For the text-containing cell, return its midpoint in (x, y) coordinate format. 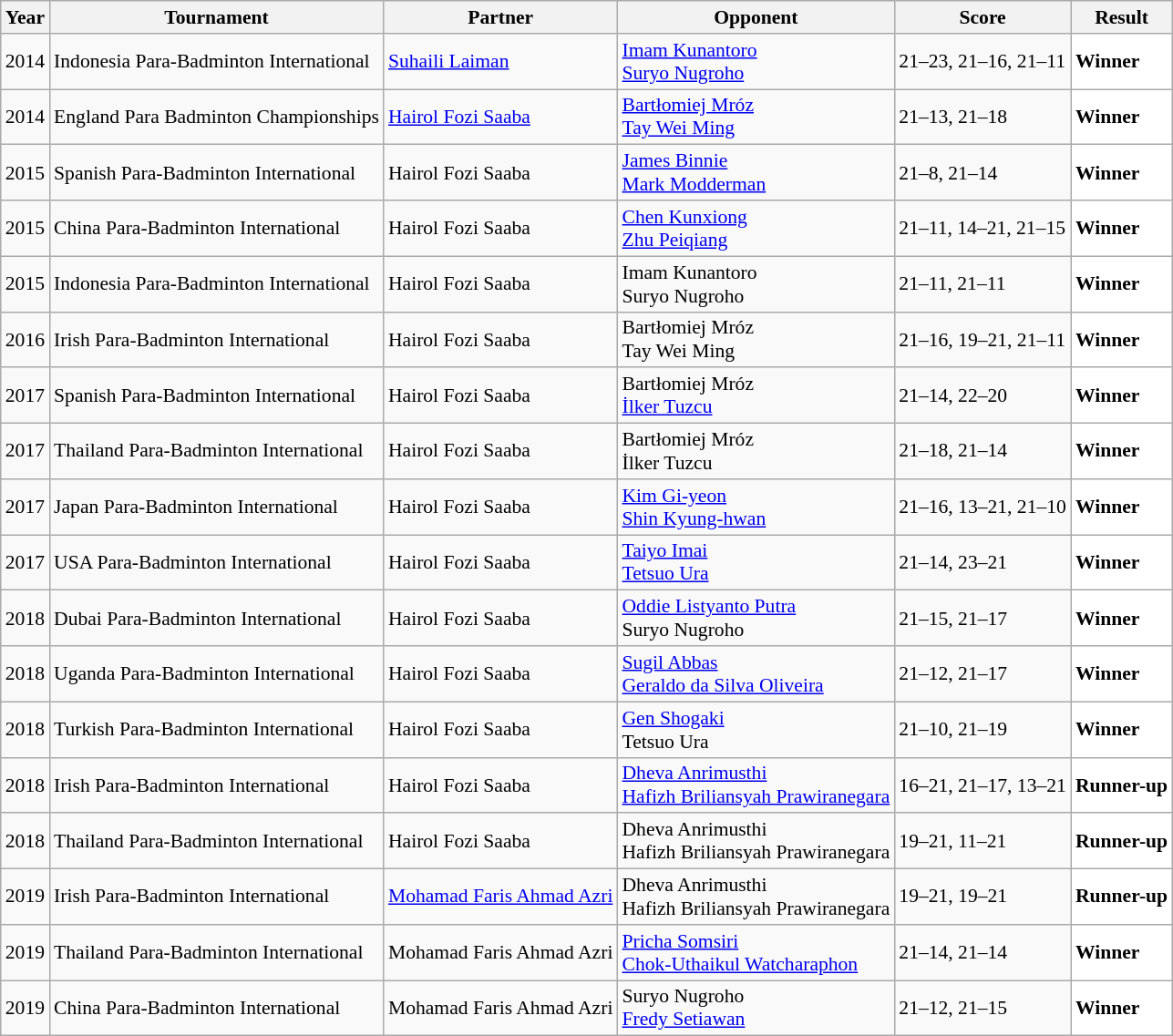
21–14, 23–21 (983, 563)
Opponent (756, 17)
21–12, 21–15 (983, 1008)
21–8, 21–14 (983, 173)
Oddie Listyanto Putra Suryo Nugroho (756, 618)
Turkish Para-Badminton International (217, 729)
England Para Badminton Championships (217, 117)
Kim Gi-yeon Shin Kyung-hwan (756, 507)
21–11, 21–11 (983, 284)
Partner (501, 17)
USA Para-Badminton International (217, 563)
Suhaili Laiman (501, 62)
21–16, 13–21, 21–10 (983, 507)
21–12, 21–17 (983, 674)
Taiyo Imai Tetsuo Ura (756, 563)
19–21, 19–21 (983, 897)
Gen Shogaki Tetsuo Ura (756, 729)
Year (26, 17)
Score (983, 17)
Dubai Para-Badminton International (217, 618)
21–18, 21–14 (983, 452)
James Binnie Mark Modderman (756, 173)
2016 (26, 339)
19–21, 11–21 (983, 842)
Chen Kunxiong Zhu Peiqiang (756, 228)
Uganda Para-Badminton International (217, 674)
21–14, 22–20 (983, 395)
Sugil Abbas Geraldo da Silva Oliveira (756, 674)
Tournament (217, 17)
Japan Para-Badminton International (217, 507)
21–16, 19–21, 21–11 (983, 339)
21–10, 21–19 (983, 729)
Suryo Nugroho Fredy Setiawan (756, 1008)
21–23, 21–16, 21–11 (983, 62)
21–14, 21–14 (983, 953)
Pricha Somsiri Chok-Uthaikul Watcharaphon (756, 953)
21–15, 21–17 (983, 618)
21–13, 21–18 (983, 117)
16–21, 21–17, 13–21 (983, 785)
21–11, 14–21, 21–15 (983, 228)
Result (1121, 17)
